Provide the (x, y) coordinate of the cell's center where the given text is located.  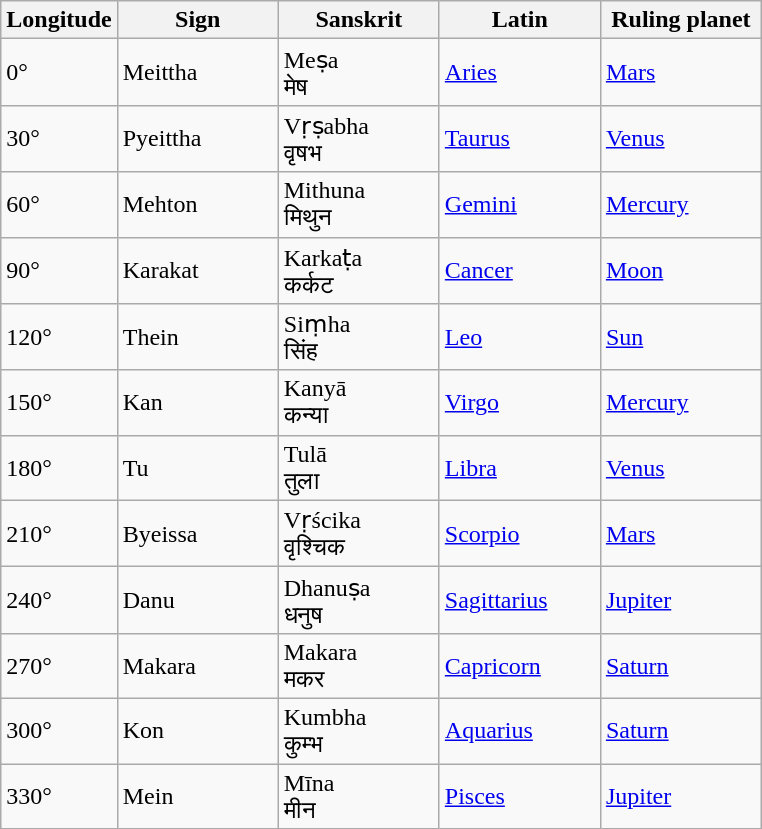
Mīna मीन (358, 796)
Tulā तुला (358, 468)
Tu (198, 468)
Makara मकर (358, 666)
Kumbha कुम्भ (358, 730)
Sign (198, 20)
Mehton (198, 204)
Mithuna मिथुन (358, 204)
Mein (198, 796)
Dhanuṣa धनुष (358, 600)
Moon (680, 270)
Gemini (520, 204)
240° (59, 600)
Meittha (198, 72)
90° (59, 270)
Taurus (520, 138)
Latin (520, 20)
180° (59, 468)
0° (59, 72)
300° (59, 730)
Pisces (520, 796)
Danu (198, 600)
Karkaṭa कर्कट (358, 270)
Ruling planet (680, 20)
Capricorn (520, 666)
30° (59, 138)
Virgo (520, 402)
Sagittarius (520, 600)
Vṛṣabha वृषभ (358, 138)
Karakat (198, 270)
Kan (198, 402)
Leo (520, 338)
330° (59, 796)
Libra (520, 468)
120° (59, 338)
150° (59, 402)
Vṛścika वृश्चिक (358, 534)
Pyeittha (198, 138)
210° (59, 534)
Sanskrit (358, 20)
Cancer (520, 270)
Scorpio (520, 534)
Sun (680, 338)
Aries (520, 72)
Meṣa मेष (358, 72)
Siṃha सिंह (358, 338)
Byeissa (198, 534)
Aquarius (520, 730)
Longitude (59, 20)
60° (59, 204)
270° (59, 666)
Kon (198, 730)
Makara (198, 666)
Thein (198, 338)
Kanyā कन्या (358, 402)
